For the text-containing cell, return its midpoint in (X, Y) coordinate format. 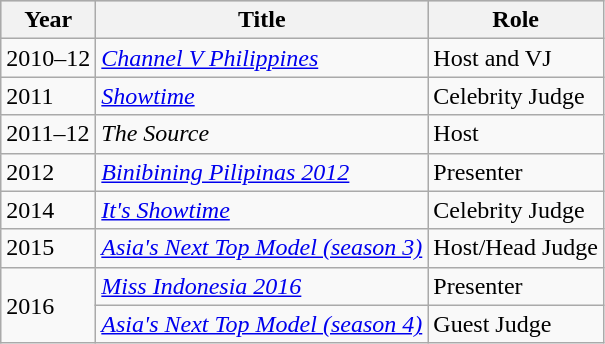
Year (48, 20)
Miss Indonesia 2016 (262, 286)
2015 (48, 248)
2014 (48, 210)
Guest Judge (516, 324)
Host (516, 134)
2012 (48, 172)
Host and VJ (516, 58)
2011 (48, 96)
It's Showtime (262, 210)
Channel V Philippines (262, 58)
Title (262, 20)
Host/Head Judge (516, 248)
2010–12 (48, 58)
The Source (262, 134)
Asia's Next Top Model (season 4) (262, 324)
2016 (48, 305)
Asia's Next Top Model (season 3) (262, 248)
Binibining Pilipinas 2012 (262, 172)
Role (516, 20)
Showtime (262, 96)
2011–12 (48, 134)
